Pinpoint the cell where the given text exists, returning its [X, Y] midpoint coordinate. 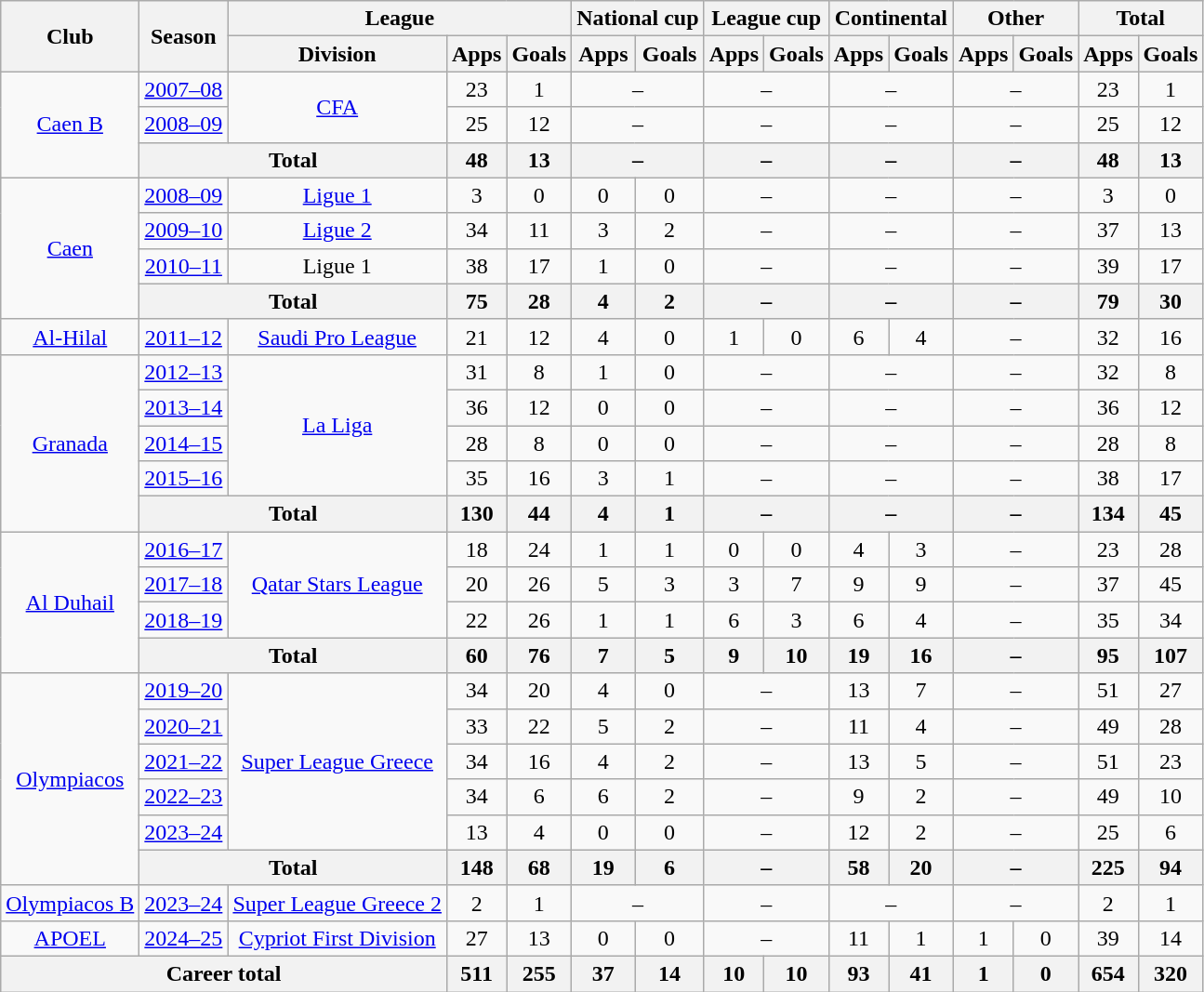
21 [476, 337]
2017–18 [184, 585]
2015–16 [184, 479]
2024–25 [184, 938]
Qatar Stars League [337, 585]
La Liga [337, 425]
Caen B [71, 125]
CFA [337, 107]
18 [476, 549]
Al-Hilal [71, 337]
255 [539, 973]
33 [476, 726]
225 [1108, 867]
44 [539, 514]
79 [1108, 301]
APOEL [71, 938]
2013–14 [184, 407]
148 [476, 867]
95 [1108, 655]
134 [1108, 514]
League [400, 19]
League cup [766, 19]
2009–10 [184, 231]
Granada [71, 443]
2007–08 [184, 89]
National cup [638, 19]
Caen [71, 248]
Saudi Pro League [337, 337]
41 [921, 973]
511 [476, 973]
Olympiacos [71, 779]
2014–15 [184, 443]
Other [1015, 19]
320 [1171, 973]
2019–20 [184, 691]
60 [476, 655]
Al Duhail [71, 602]
Cypriot First Division [337, 938]
75 [476, 301]
2018–19 [184, 620]
130 [476, 514]
24 [539, 549]
58 [858, 867]
2022–23 [184, 797]
2011–12 [184, 337]
654 [1108, 973]
Olympiacos B [71, 903]
68 [539, 867]
Club [71, 36]
Season [184, 36]
Super League Greece 2 [337, 903]
Career total [224, 973]
2010–11 [184, 266]
2012–13 [184, 372]
2020–21 [184, 726]
2021–22 [184, 761]
30 [1171, 301]
Super League Greece [337, 761]
107 [1171, 655]
76 [539, 655]
94 [1171, 867]
93 [858, 973]
2016–17 [184, 549]
Continental [891, 19]
31 [476, 372]
Division [337, 54]
Ligue 2 [337, 231]
